For the text-containing cell, return its midpoint in [x, y] coordinate format. 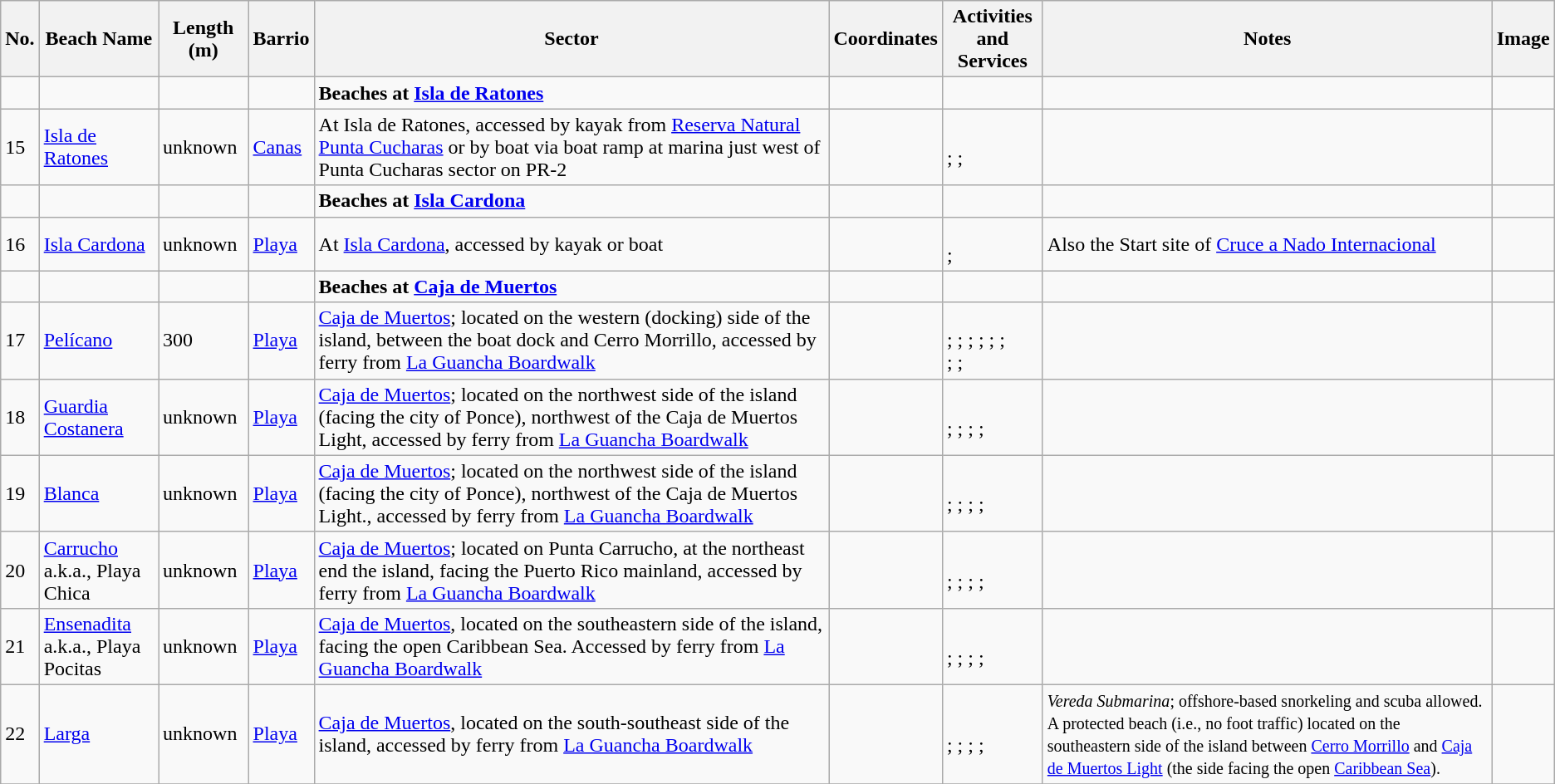
Beach Name [98, 39]
Coordinates [885, 39]
Barrio [281, 39]
Carruchoa.k.a., Playa Chica [98, 570]
21 [20, 646]
Beaches at Isla de Ratones [571, 93]
16 [20, 244]
Also the Start site of Cruce a Nado Internacional [1268, 244]
Activities andServices [992, 39]
Beaches at Caja de Muertos [571, 287]
Blanca [98, 493]
; ; ; ; ; ; ; ; [992, 341]
Larga [98, 734]
19 [20, 493]
; [992, 244]
22 [20, 734]
Canas [281, 147]
15 [20, 147]
300 [204, 341]
Length (m) [204, 39]
17 [20, 341]
Isla Cardona [98, 244]
18 [20, 417]
Isla de Ratones [98, 147]
No. [20, 39]
At Isla Cardona, accessed by kayak or boat [571, 244]
Guardia Costanera [98, 417]
Pelícano [98, 341]
Beaches at Isla Cardona [571, 201]
Sector [571, 39]
Caja de Muertos, located on the southeastern side of the island, facing the open Caribbean Sea. Accessed by ferry from La Guancha Boardwalk [571, 646]
Notes [1268, 39]
Caja de Muertos, located on the south-southeast side of the island, accessed by ferry from La Guancha Boardwalk [571, 734]
; ; [992, 147]
20 [20, 570]
Ensenaditaa.k.a., Playa Pocitas [98, 646]
Image [1523, 39]
